Locate the cell with the specified text and output its [x, y] center coordinate. 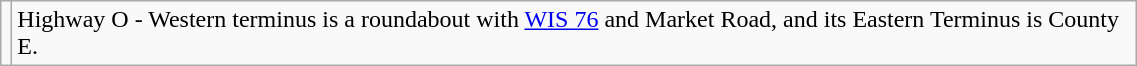
Highway O - Western terminus is a roundabout with WIS 76 and Market Road, and its Eastern Terminus is County E. [574, 34]
